Identify which cell holds the provided text, then report its (X, Y) central coordinate. 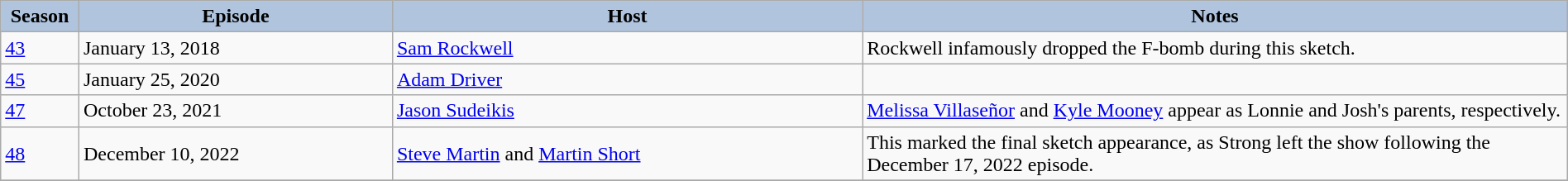
January 13, 2018 (235, 48)
Melissa Villaseñor and Kyle Mooney appear as Lonnie and Josh's parents, respectively. (1216, 111)
Sam Rockwell (627, 48)
48 (40, 154)
October 23, 2021 (235, 111)
Host (627, 17)
47 (40, 111)
Notes (1216, 17)
Adam Driver (627, 79)
January 25, 2020 (235, 79)
Episode (235, 17)
43 (40, 48)
December 10, 2022 (235, 154)
Season (40, 17)
Jason Sudeikis (627, 111)
This marked the final sketch appearance, as Strong left the show following the December 17, 2022 episode. (1216, 154)
45 (40, 79)
Rockwell infamously dropped the F-bomb during this sketch. (1216, 48)
Steve Martin and Martin Short (627, 154)
